Identify which cell holds the provided text, then report its [x, y] central coordinate. 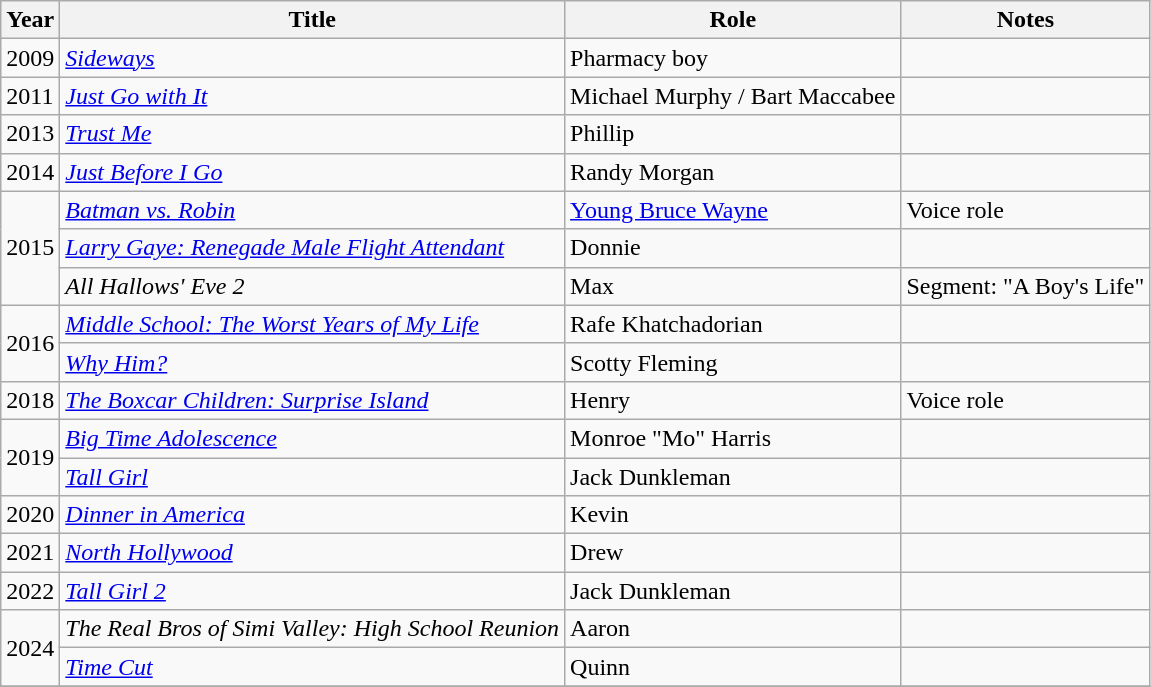
The Real Bros of Simi Valley: High School Reunion [312, 629]
2014 [30, 172]
Henry [733, 400]
2018 [30, 400]
Tall Girl 2 [312, 591]
2009 [30, 58]
2016 [30, 343]
Scotty Fleming [733, 362]
Trust Me [312, 134]
2022 [30, 591]
2011 [30, 96]
2015 [30, 248]
All Hallows' Eve 2 [312, 286]
2021 [30, 553]
Michael Murphy / Bart Maccabee [733, 96]
Pharmacy boy [733, 58]
Notes [1026, 20]
2019 [30, 457]
Why Him? [312, 362]
2013 [30, 134]
Donnie [733, 248]
2024 [30, 648]
Batman vs. Robin [312, 210]
Role [733, 20]
Young Bruce Wayne [733, 210]
Rafe Khatchadorian [733, 324]
2020 [30, 515]
Drew [733, 553]
Time Cut [312, 667]
Randy Morgan [733, 172]
The Boxcar Children: Surprise Island [312, 400]
Tall Girl [312, 477]
Just Go with It [312, 96]
Just Before I Go [312, 172]
North Hollywood [312, 553]
Phillip [733, 134]
Big Time Adolescence [312, 438]
Larry Gaye: Renegade Male Flight Attendant [312, 248]
Sideways [312, 58]
Title [312, 20]
Year [30, 20]
Max [733, 286]
Kevin [733, 515]
Middle School: The Worst Years of My Life [312, 324]
Monroe "Mo" Harris [733, 438]
Aaron [733, 629]
Quinn [733, 667]
Dinner in America [312, 515]
Segment: "A Boy's Life" [1026, 286]
